Identify which cell holds the provided text, then report its (X, Y) central coordinate. 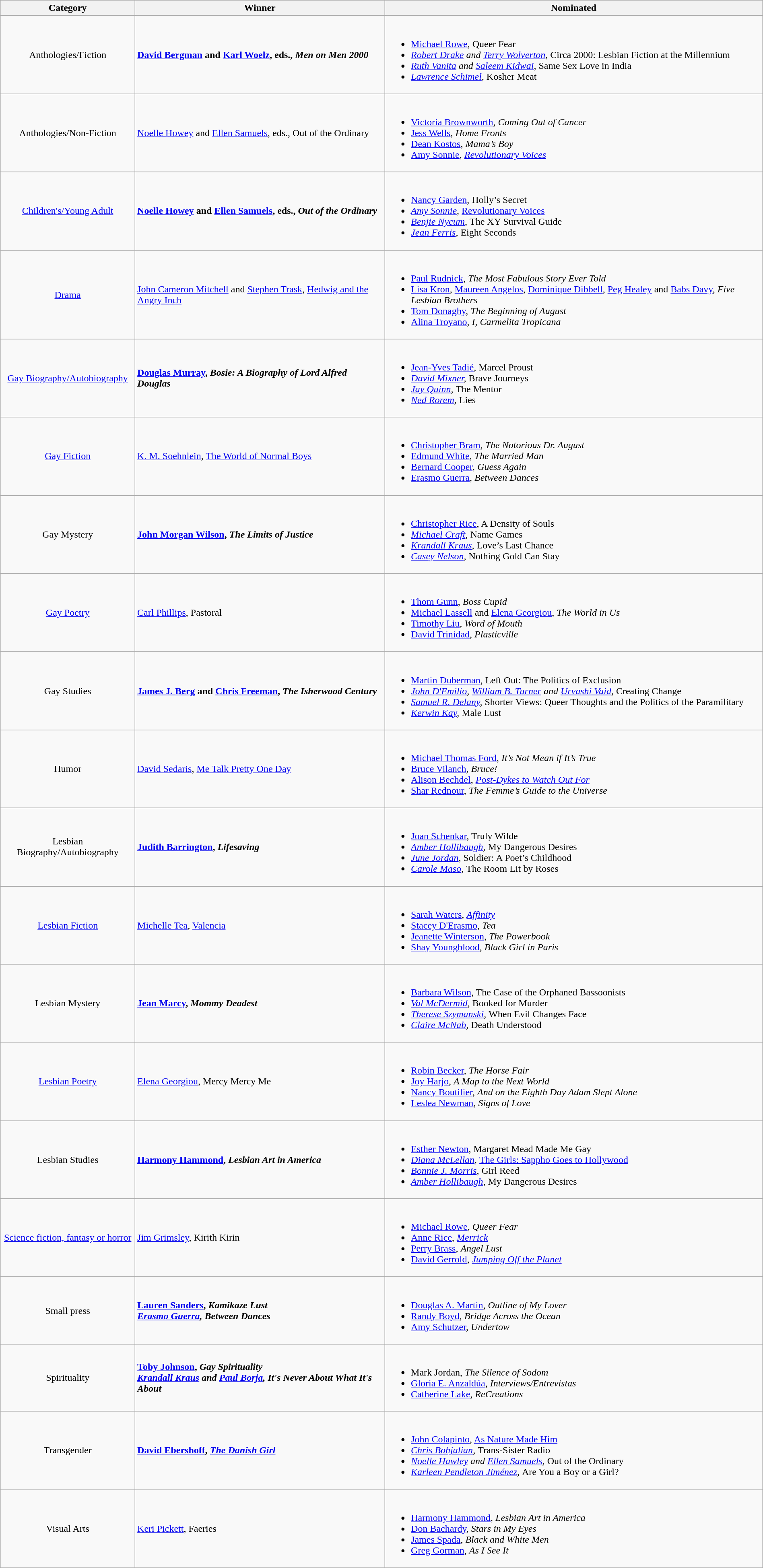
Joan Schenkar, Truly WildeAmber Hollibaugh, My Dangerous DesiresJune Jordan, Soldier: A Poet’s ChildhoodCarole Maso, The Room Lit by Roses (574, 847)
Harmony Hammond, Lesbian Art in America (260, 1160)
James J. Berg and Chris Freeman, The Isherwood Century (260, 691)
Douglas Murray, Bosie: A Biography of Lord Alfred Douglas (260, 378)
Gay Studies (68, 691)
Lesbian Mystery (68, 1003)
Nancy Garden, Holly’s SecretAmy Sonnie, Revolutionary VoicesBenjie Nycum, The XY Survival GuideJean Ferris, Eight Seconds (574, 211)
Lesbian Fiction (68, 925)
Humor (68, 769)
Harmony Hammond, Lesbian Art in AmericaDon Bachardy, Stars in My EyesJames Spada, Black and White MenGreg Gorman, As I See It (574, 1529)
John Cameron Mitchell and Stephen Trask, Hedwig and the Angry Inch (260, 295)
Lesbian Biography/Autobiography (68, 847)
Children's/Young Adult (68, 211)
Nominated (574, 8)
Christopher Rice, A Density of SoulsMichael Craft, Name GamesKrandall Kraus, Love’s Last ChanceCasey Nelson, Nothing Gold Can Stay (574, 534)
Thom Gunn, Boss CupidMichael Lassell and Elena Georgiou, The World in UsTimothy Liu, Word of MouthDavid Trinidad, Plasticville (574, 612)
David Bergman and Karl Woelz, eds., Men on Men 2000 (260, 55)
Gay Poetry (68, 612)
Science fiction, fantasy or horror (68, 1238)
Victoria Brownworth, Coming Out of CancerJess Wells, Home FrontsDean Kostos, Mama’s BoyAmy Sonnie, Revolutionary Voices (574, 133)
Jean Marcy, Mommy Deadest (260, 1003)
Gay Fiction (68, 456)
Category (68, 8)
Toby Johnson, Gay Spirituality Krandall Kraus and Paul Borja, It's Never About What It's About (260, 1378)
Gay Mystery (68, 534)
David Ebershoff, The Danish Girl (260, 1450)
Keri Pickett, Faeries (260, 1529)
Anthologies/Non-Fiction (68, 133)
Gay Biography/Autobiography (68, 378)
Transgender (68, 1450)
Elena Georgiou, Mercy Mercy Me (260, 1082)
Michelle Tea, Valencia (260, 925)
Winner (260, 8)
Anthologies/Fiction (68, 55)
Lesbian Studies (68, 1160)
John Morgan Wilson, The Limits of Justice (260, 534)
Judith Barrington, Lifesaving (260, 847)
Robin Becker, The Horse FairJoy Harjo, A Map to the Next WorldNancy Boutilier, And on the Eighth Day Adam Slept AloneLeslea Newman, Signs of Love (574, 1082)
Douglas A. Martin, Outline of My LoverRandy Boyd, Bridge Across the OceanAmy Schutzer, Undertow (574, 1310)
Jim Grimsley, Kirith Kirin (260, 1238)
Spirituality (68, 1378)
Michael Rowe, Queer FearAnne Rice, MerrickPerry Brass, Angel LustDavid Gerrold, Jumping Off the Planet (574, 1238)
Visual Arts (68, 1529)
Lesbian Poetry (68, 1082)
Mark Jordan, The Silence of SodomGloria E. Anzaldúa, Interviews/EntrevistasCatherine Lake, ReCreations (574, 1378)
David Sedaris, Me Talk Pretty One Day (260, 769)
K. M. Soehnlein, The World of Normal Boys (260, 456)
Carl Phillips, Pastoral (260, 612)
Lauren Sanders, Kamikaze Lust Erasmo Guerra, Between Dances (260, 1310)
Small press (68, 1310)
Sarah Waters, AffinityStacey D'Erasmo, TeaJeanette Winterson, The PowerbookShay Youngblood, Black Girl in Paris (574, 925)
Jean-Yves Tadié, Marcel ProustDavid Mixner, Brave JourneysJay Quinn, The MentorNed Rorem, Lies (574, 378)
Christopher Bram, The Notorious Dr. AugustEdmund White, The Married ManBernard Cooper, Guess AgainErasmo Guerra, Between Dances (574, 456)
Drama (68, 295)
